Search for the cell housing the specified text and yield its [X, Y] center coordinate. 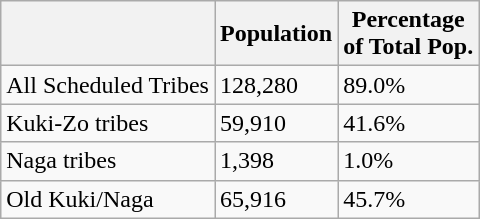
128,280 [276, 85]
Old Kuki/Naga [108, 199]
Naga tribes [108, 161]
1,398 [276, 161]
65,916 [276, 199]
89.0% [408, 85]
Percentageof Total Pop. [408, 34]
45.7% [408, 199]
41.6% [408, 123]
Kuki-Zo tribes [108, 123]
Population [276, 34]
1.0% [408, 161]
59,910 [276, 123]
All Scheduled Tribes [108, 85]
